From the cell containing the given text, extract its center point as [X, Y] coordinate. 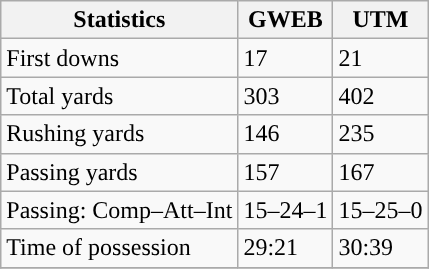
17 [286, 58]
Rushing yards [120, 134]
167 [380, 172]
Total yards [120, 96]
GWEB [286, 20]
15–25–0 [380, 210]
157 [286, 172]
21 [380, 58]
29:21 [286, 248]
Passing: Comp–Att–Int [120, 210]
30:39 [380, 248]
303 [286, 96]
Time of possession [120, 248]
Passing yards [120, 172]
235 [380, 134]
UTM [380, 20]
First downs [120, 58]
Statistics [120, 20]
402 [380, 96]
15–24–1 [286, 210]
146 [286, 134]
